Locate the cell with the specified text and output its (x, y) center coordinate. 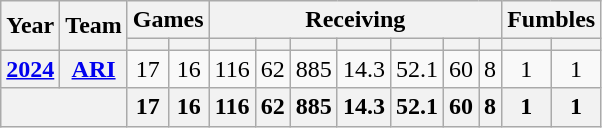
Fumbles (552, 20)
Year (30, 26)
Receiving (356, 20)
ARI (94, 69)
Team (94, 26)
Games (168, 20)
2024 (30, 69)
